Capture the cell that displays the provided text and extract its (X, Y) central coordinate. 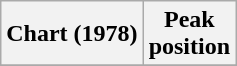
Peakposition (189, 34)
Chart (1978) (72, 34)
